Return the (X, Y) coordinate for the center point of the cell that contains the specified text.  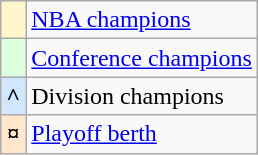
¤ (14, 134)
^ (14, 96)
NBA champions (142, 20)
Conference champions (142, 58)
Playoff berth (142, 134)
Division champions (142, 96)
